Pinpoint the cell where the given text exists, returning its (x, y) midpoint coordinate. 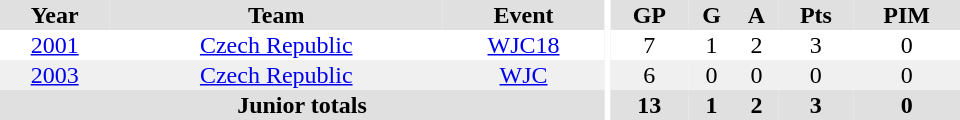
Junior totals (302, 105)
2003 (54, 75)
Year (54, 15)
13 (649, 105)
6 (649, 75)
GP (649, 15)
A (757, 15)
7 (649, 45)
Pts (816, 15)
Team (276, 15)
WJC18 (524, 45)
2001 (54, 45)
G (711, 15)
PIM (906, 15)
WJC (524, 75)
Event (524, 15)
